Provide the [X, Y] coordinate of the cell's center where the given text is located.  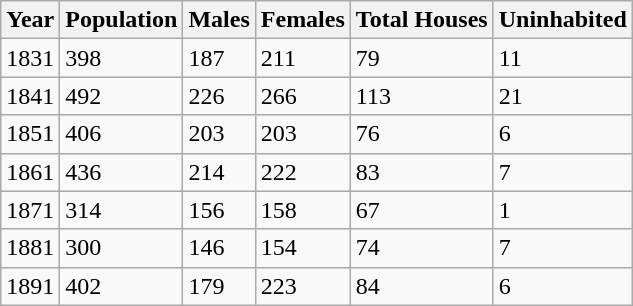
492 [122, 96]
146 [219, 248]
436 [122, 172]
Uninhabited [562, 20]
Population [122, 20]
74 [422, 248]
79 [422, 58]
21 [562, 96]
83 [422, 172]
1841 [30, 96]
222 [302, 172]
406 [122, 134]
Males [219, 20]
113 [422, 96]
226 [219, 96]
398 [122, 58]
11 [562, 58]
223 [302, 286]
402 [122, 286]
158 [302, 210]
Females [302, 20]
1851 [30, 134]
1831 [30, 58]
211 [302, 58]
84 [422, 286]
1 [562, 210]
1871 [30, 210]
314 [122, 210]
266 [302, 96]
1861 [30, 172]
1881 [30, 248]
187 [219, 58]
67 [422, 210]
1891 [30, 286]
214 [219, 172]
154 [302, 248]
179 [219, 286]
Year [30, 20]
300 [122, 248]
156 [219, 210]
Total Houses [422, 20]
76 [422, 134]
